Return (x, y) of the center of cell containing provided text 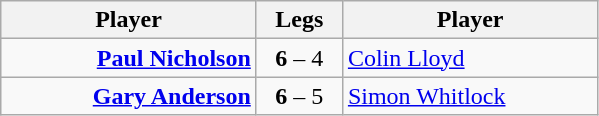
Simon Whitlock (470, 96)
6 – 5 (299, 96)
Gary Anderson (129, 96)
6 – 4 (299, 58)
Legs (299, 20)
Colin Lloyd (470, 58)
Paul Nicholson (129, 58)
